Extract the (X, Y) coordinate from the center of the cell holding the provided text.  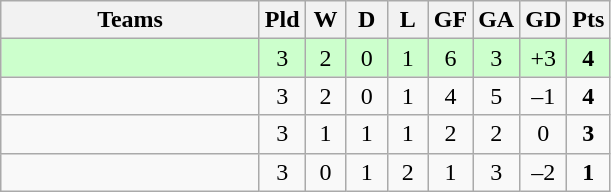
Pld (282, 20)
–2 (544, 172)
6 (450, 58)
5 (496, 96)
+3 (544, 58)
D (366, 20)
W (326, 20)
GF (450, 20)
L (408, 20)
GA (496, 20)
Pts (588, 20)
–1 (544, 96)
Teams (130, 20)
GD (544, 20)
